Detect which cell encompasses the target text, then output its (X, Y) center coordinate. 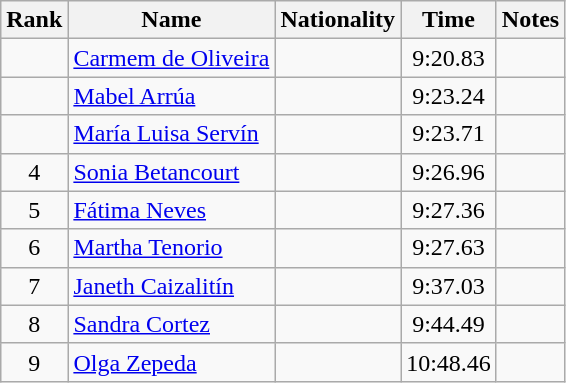
Nationality (338, 20)
9:20.83 (449, 58)
9:37.03 (449, 286)
Rank (34, 20)
Martha Tenorio (172, 248)
9:27.36 (449, 210)
María Luisa Servín (172, 134)
6 (34, 248)
9:44.49 (449, 324)
9:27.63 (449, 248)
4 (34, 172)
Notes (530, 20)
9:26.96 (449, 172)
10:48.46 (449, 362)
5 (34, 210)
Janeth Caizalitín (172, 286)
Name (172, 20)
7 (34, 286)
Olga Zepeda (172, 362)
8 (34, 324)
9:23.71 (449, 134)
Sonia Betancourt (172, 172)
Time (449, 20)
9:23.24 (449, 96)
Sandra Cortez (172, 324)
9 (34, 362)
Fátima Neves (172, 210)
Mabel Arrúa (172, 96)
Carmem de Oliveira (172, 58)
